Output the [X, Y] coordinate of the center of the cell containing the given text.  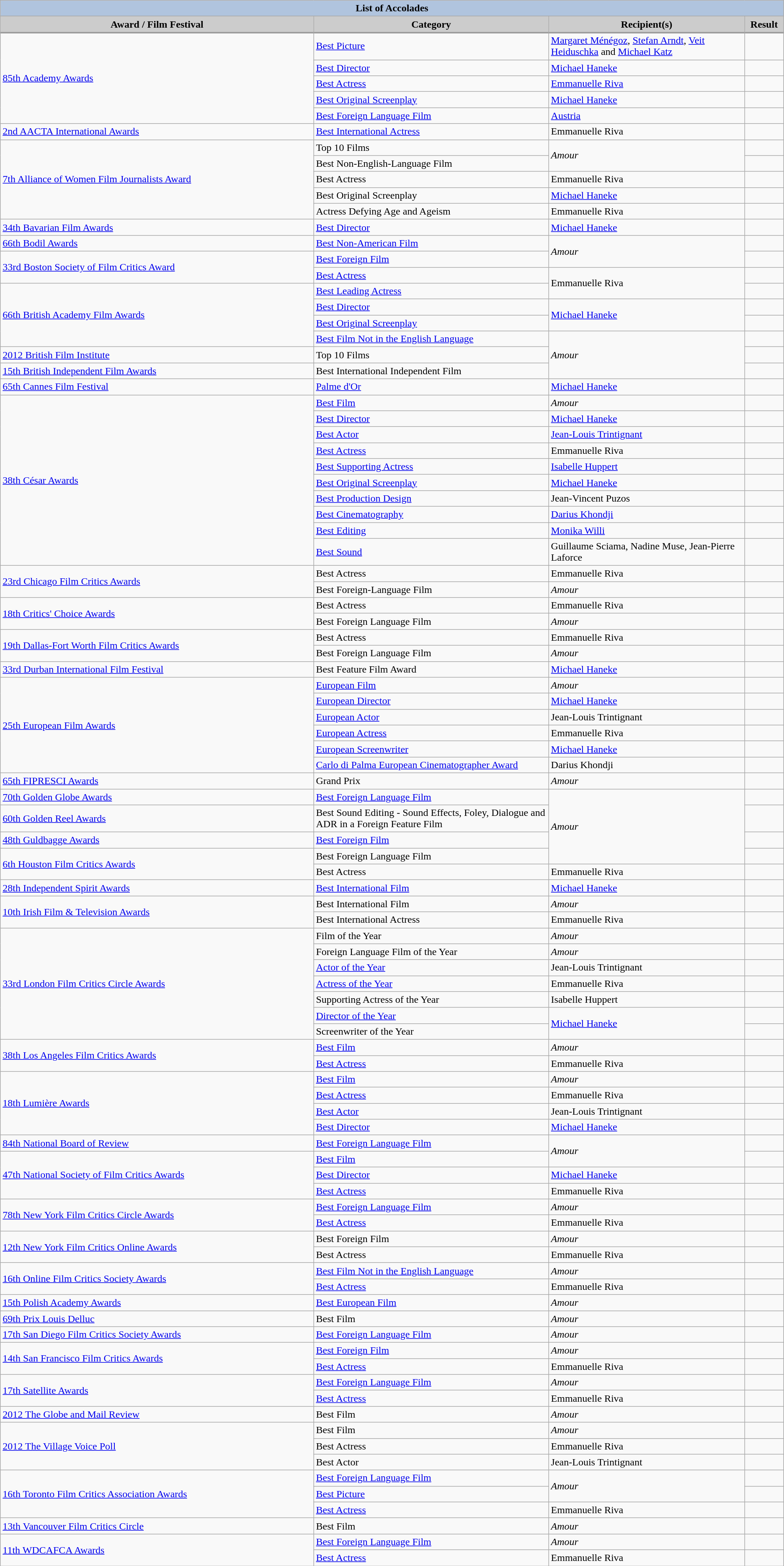
15th Polish Academy Awards [157, 1302]
38th César Awards [157, 480]
17th San Diego Film Critics Society Awards [157, 1335]
48th Guldbagge Awards [157, 840]
33rd Boston Society of Film Critics Award [157, 267]
60th Golden Reel Awards [157, 819]
18th Lumière Awards [157, 1103]
Best Production Design [431, 498]
European Director [431, 701]
13th Vancouver Film Critics Circle [157, 1526]
Grand Prix [431, 781]
33rd Durban International Film Festival [157, 669]
Best Sound Editing - Sound Effects, Foley, Dialogue and ADR in a Foreign Feature Film [431, 819]
Director of the Year [431, 1015]
10th Irish Film & Television Awards [157, 912]
Best Sound [431, 552]
European Screenwriter [431, 749]
85th Academy Awards [157, 78]
Recipient(s) [647, 24]
14th San Francisco Film Critics Awards [157, 1359]
12th New York Film Critics Online Awards [157, 1247]
18th Critics' Choice Awards [157, 613]
Actress of the Year [431, 984]
15th British Independent Film Awards [157, 371]
Best Editing [431, 530]
Category [431, 24]
List of Accolades [392, 8]
Best Foreign-Language Film [431, 590]
25th European Film Awards [157, 725]
66th Bodil Awards [157, 243]
Award / Film Festival [157, 24]
34th Bavarian Film Awards [157, 227]
38th Los Angeles Film Critics Awards [157, 1055]
Best Feature Film Award [431, 669]
European Film [431, 685]
Carlo di Palma European Cinematographer Award [431, 765]
Best International Independent Film [431, 371]
Best Cinematography [431, 514]
Film of the Year [431, 936]
Result [764, 24]
16th Toronto Film Critics Association Awards [157, 1494]
Jean-Vincent Puzos [647, 498]
Foreign Language Film of the Year [431, 952]
Actress Defying Age and Ageism [431, 211]
Best Leading Actress [431, 291]
European Actress [431, 733]
2nd AACTA International Awards [157, 132]
11th WDCAFCA Awards [157, 1550]
Best Supporting Actress [431, 466]
6th Houston Film Critics Awards [157, 864]
65th FIPRESCI Awards [157, 781]
Best European Film [431, 1302]
65th Cannes Film Festival [157, 387]
Margaret Ménégoz, Stefan Arndt, Veit Heiduschka and Michael Katz [647, 46]
69th Prix Louis Delluc [157, 1319]
23rd Chicago Film Critics Awards [157, 582]
Austria [647, 116]
47th National Society of Film Critics Awards [157, 1175]
Best Non-American Film [431, 243]
Best Non-English-Language Film [431, 163]
78th New York Film Critics Circle Awards [157, 1215]
Palme d'Or [431, 387]
28th Independent Spirit Awards [157, 888]
17th Satellite Awards [157, 1390]
Supporting Actress of the Year [431, 999]
84th National Board of Review [157, 1143]
70th Golden Globe Awards [157, 797]
2012 The Village Voice Poll [157, 1446]
Actor of the Year [431, 968]
Screenwriter of the Year [431, 1031]
Guillaume Sciama, Nadine Muse, Jean-Pierre Laforce [647, 552]
66th British Academy Film Awards [157, 315]
16th Online Film Critics Society Awards [157, 1279]
Monika Willi [647, 530]
2012 The Globe and Mail Review [157, 1414]
19th Dallas-Fort Worth Film Critics Awards [157, 645]
7th Alliance of Women Film Journalists Award [157, 179]
2012 British Film Institute [157, 355]
European Actor [431, 717]
33rd London Film Critics Circle Awards [157, 984]
